Capture the cell that displays the provided text and extract its (X, Y) central coordinate. 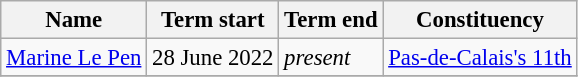
Constituency (480, 20)
Term end (331, 20)
Marine Le Pen (74, 58)
Term start (213, 20)
28 June 2022 (213, 58)
Pas-de-Calais's 11th (480, 58)
present (331, 58)
Name (74, 20)
